Provide the [X, Y] coordinate of the cell's center where the given text is located.  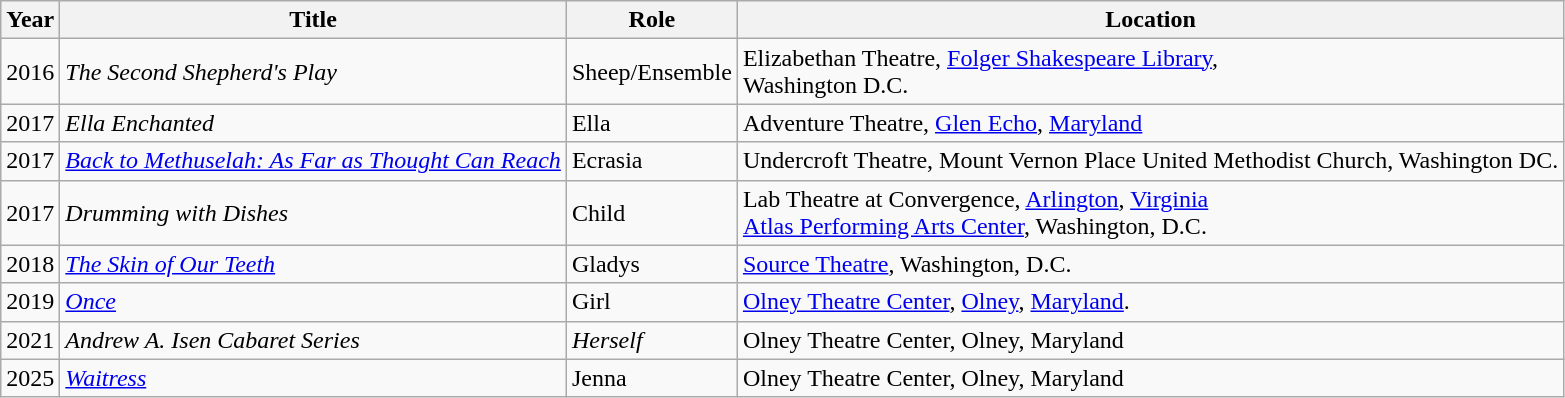
Location [1150, 20]
The Second Shepherd's Play [314, 72]
Child [652, 212]
Lab Theatre at Convergence, Arlington, VirginiaAtlas Performing Arts Center, Washington, D.C. [1150, 212]
Source Theatre, Washington, D.C. [1150, 264]
Herself [652, 340]
Adventure Theatre, Glen Echo, Maryland [1150, 123]
Ella Enchanted [314, 123]
Year [30, 20]
Undercroft Theatre, Mount Vernon Place United Methodist Church, Washington DC. [1150, 161]
Sheep/Ensemble [652, 72]
Back to Methuselah: As Far as Thought Can Reach [314, 161]
Girl [652, 302]
Andrew A. Isen Cabaret Series [314, 340]
Drumming with Dishes [314, 212]
Elizabethan Theatre, Folger Shakespeare Library,Washington D.C. [1150, 72]
Role [652, 20]
2016 [30, 72]
Olney Theatre Center, Olney, Maryland. [1150, 302]
Once [314, 302]
2019 [30, 302]
The Skin of Our Teeth [314, 264]
Jenna [652, 378]
Waitress [314, 378]
Title [314, 20]
2018 [30, 264]
Ecrasia [652, 161]
Gladys [652, 264]
2025 [30, 378]
2021 [30, 340]
Ella [652, 123]
